Capture the cell that displays the provided text and extract its (X, Y) central coordinate. 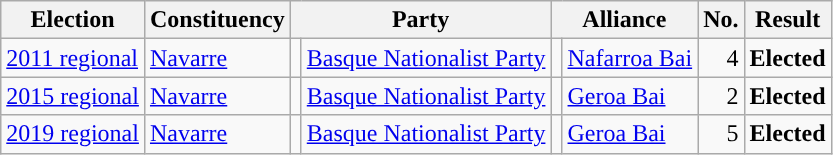
2019 regional (73, 134)
4 (721, 58)
5 (721, 134)
Result (788, 20)
Constituency (217, 20)
Nafarroa Bai (630, 58)
No. (721, 20)
Alliance (624, 20)
2011 regional (73, 58)
2 (721, 96)
Party (420, 20)
2015 regional (73, 96)
Election (73, 20)
